Search for the cell housing the specified text and yield its (X, Y) center coordinate. 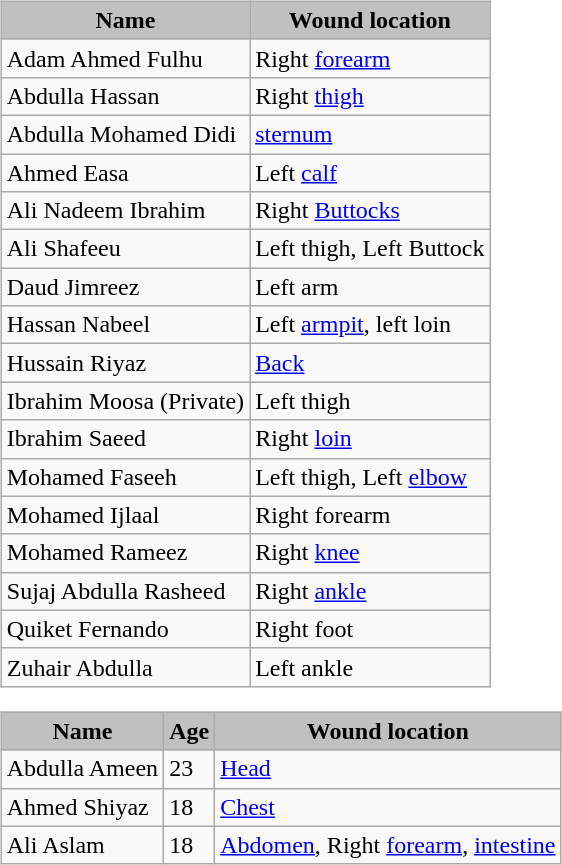
Left calf (370, 173)
Back (370, 363)
Mohamed Rameez (125, 553)
Abdomen, Right forearm, intestine (388, 845)
Right Buttocks (370, 211)
Zuhair Abdulla (125, 667)
Ali Shafeeu (125, 249)
Age (190, 731)
Abdulla Ameen (82, 769)
Adam Ahmed Fulhu (125, 58)
Abdulla Mohamed Didi (125, 134)
Right ankle (370, 591)
Ahmed Easa (125, 173)
Abdulla Hassan (125, 96)
Left thigh, Left elbow (370, 477)
Hussain Riyaz (125, 363)
sternum (370, 134)
Mohamed Ijlaal (125, 515)
Ali Nadeem Ibrahim (125, 211)
Right loin (370, 439)
Left ankle (370, 667)
Daud Jimreez (125, 287)
Hassan Nabeel (125, 325)
Right thigh (370, 96)
Ibrahim Moosa (Private) (125, 401)
Left thigh, Left Buttock (370, 249)
Left armpit, left loin (370, 325)
Left arm (370, 287)
Ibrahim Saeed (125, 439)
23 (190, 769)
Mohamed Faseeh (125, 477)
Right foot (370, 629)
Chest (388, 807)
Left thigh (370, 401)
Ali Aslam (82, 845)
Quiket Fernando (125, 629)
Right knee (370, 553)
Sujaj Abdulla Rasheed (125, 591)
Ahmed Shiyaz (82, 807)
Head (388, 769)
